Detect which cell encompasses the target text, then output its (x, y) center coordinate. 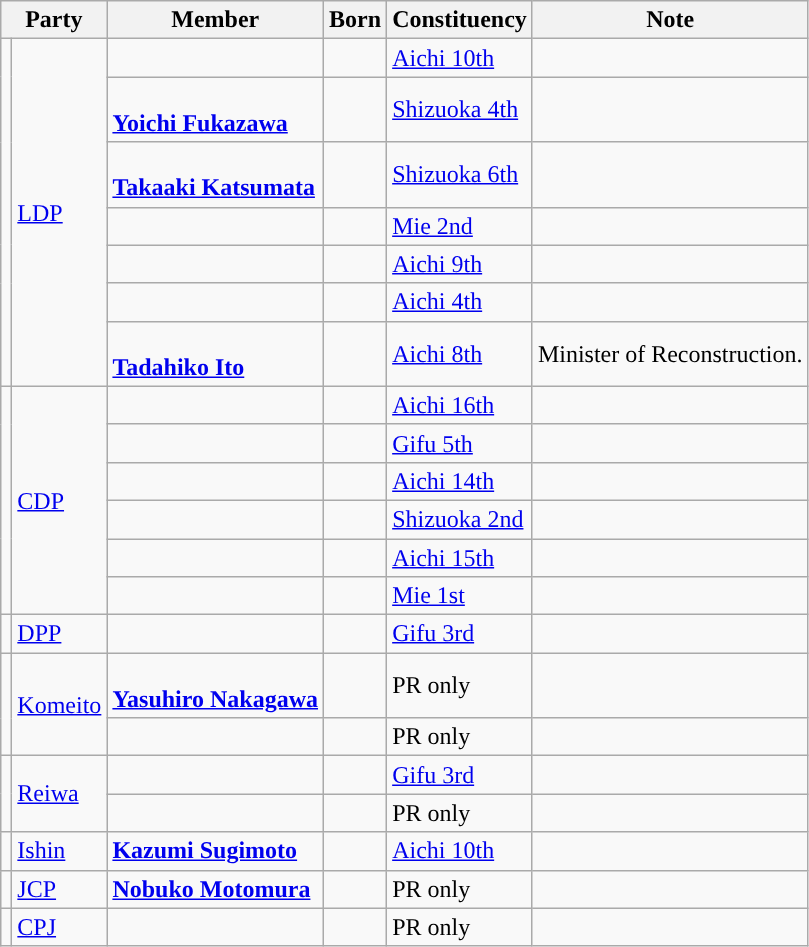
Gifu 5th (460, 443)
Aichi 9th (460, 264)
Yoichi Fukazawa (216, 110)
Aichi 16th (460, 405)
Mie 2nd (460, 226)
Aichi 8th (460, 354)
Mie 1st (460, 596)
Party (54, 20)
Shizuoka 4th (460, 110)
Takaaki Katsumata (216, 174)
Member (216, 20)
LDP (60, 212)
CDP (60, 500)
Aichi 4th (460, 302)
Tadahiko Ito (216, 354)
Nobuko Motomura (216, 889)
Yasuhiro Nakagawa (216, 686)
CPJ (60, 927)
Note (670, 20)
Born (356, 20)
JCP (60, 889)
Ishin (60, 851)
Minister of Reconstruction. (670, 354)
Aichi 14th (460, 481)
Constituency (460, 20)
Kazumi Sugimoto (216, 851)
Reiwa (60, 794)
Shizuoka 6th (460, 174)
DPP (60, 634)
Aichi 15th (460, 557)
Komeito (60, 704)
Shizuoka 2nd (460, 519)
